Output the [X, Y] coordinate of the center of the cell containing the given text.  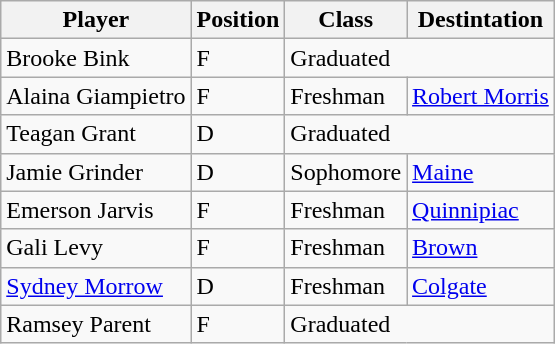
Sydney Morrow [96, 286]
Brown [481, 248]
Destintation [481, 20]
Teagan Grant [96, 134]
Alaina Giampietro [96, 96]
Class [346, 20]
Player [96, 20]
Ramsey Parent [96, 324]
Jamie Grinder [96, 172]
Robert Morris [481, 96]
Sophomore [346, 172]
Emerson Jarvis [96, 210]
Brooke Bink [96, 58]
Quinnipiac [481, 210]
Position [238, 20]
Maine [481, 172]
Colgate [481, 286]
Gali Levy [96, 248]
